For the text-containing cell, return its midpoint in (x, y) coordinate format. 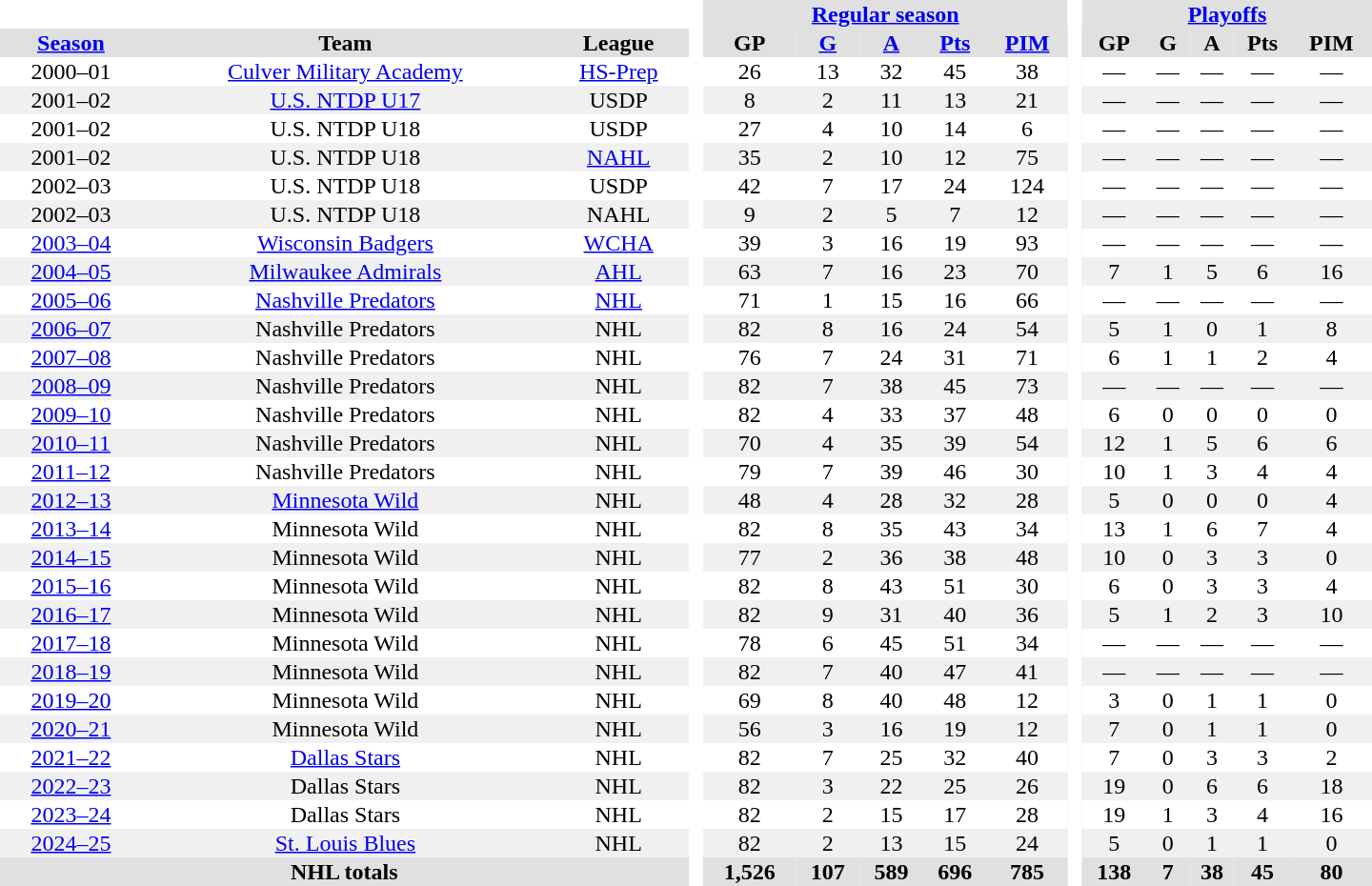
27 (750, 129)
Season (71, 43)
U.S. NTDP U17 (345, 100)
2018–19 (71, 672)
2000–01 (71, 71)
St. Louis Blues (345, 843)
589 (892, 872)
HS-Prep (619, 71)
107 (827, 872)
11 (892, 100)
80 (1332, 872)
2011–12 (71, 472)
124 (1027, 186)
18 (1332, 786)
75 (1027, 157)
2004–05 (71, 272)
Culver Military Academy (345, 71)
78 (750, 643)
2008–09 (71, 386)
2016–17 (71, 614)
2013–14 (71, 529)
2023–24 (71, 815)
66 (1027, 300)
785 (1027, 872)
2009–10 (71, 414)
23 (955, 272)
46 (955, 472)
696 (955, 872)
47 (955, 672)
2019–20 (71, 700)
2021–22 (71, 757)
37 (955, 414)
Wisconsin Badgers (345, 243)
Regular season (886, 14)
Milwaukee Admirals (345, 272)
2015–16 (71, 586)
2022–23 (71, 786)
138 (1115, 872)
2014–15 (71, 557)
League (619, 43)
79 (750, 472)
63 (750, 272)
56 (750, 729)
69 (750, 700)
14 (955, 129)
22 (892, 786)
1,526 (750, 872)
WCHA (619, 243)
42 (750, 186)
77 (750, 557)
21 (1027, 100)
73 (1027, 386)
2010–11 (71, 443)
33 (892, 414)
76 (750, 357)
93 (1027, 243)
AHL (619, 272)
Playoffs (1227, 14)
2007–08 (71, 357)
2024–25 (71, 843)
41 (1027, 672)
Team (345, 43)
2020–21 (71, 729)
2005–06 (71, 300)
2017–18 (71, 643)
2003–04 (71, 243)
NHL totals (344, 872)
2012–13 (71, 500)
2006–07 (71, 329)
